For the text-containing cell, return its midpoint in [x, y] coordinate format. 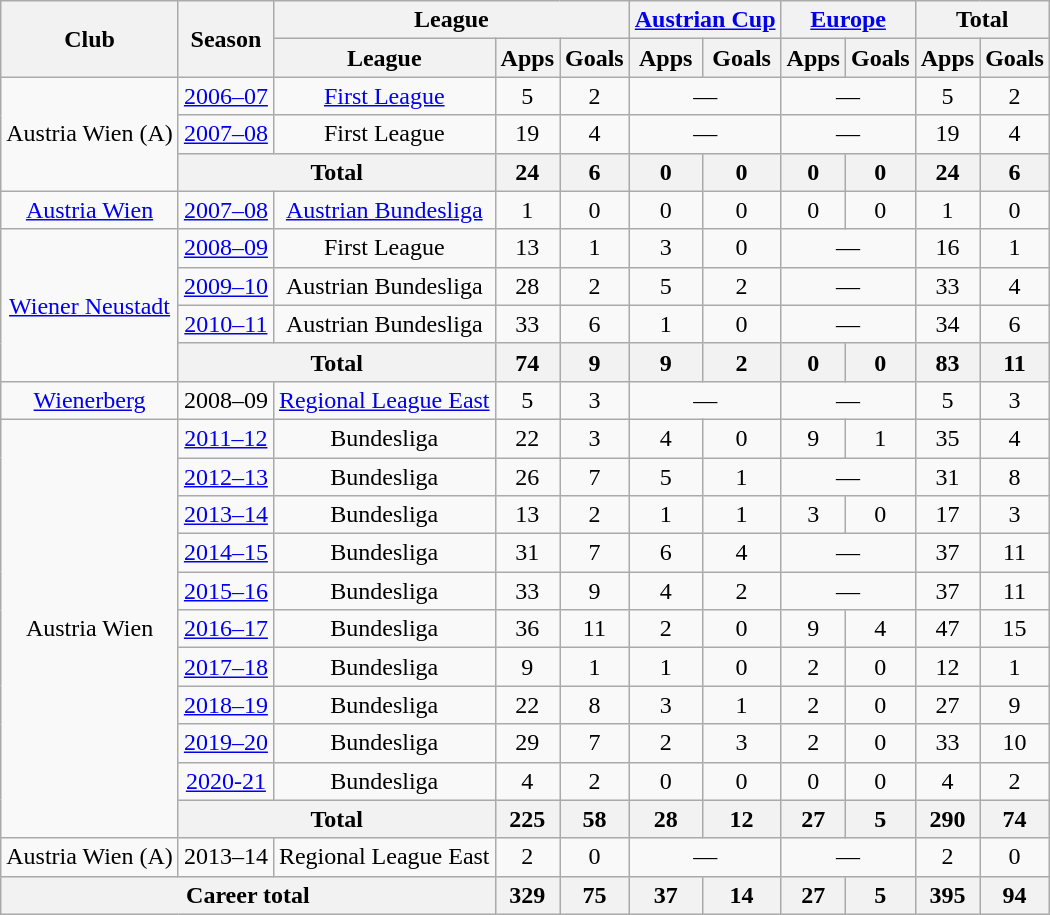
Season [226, 39]
14 [742, 895]
26 [527, 477]
16 [947, 248]
395 [947, 895]
58 [595, 819]
94 [1015, 895]
2012–13 [226, 477]
47 [947, 629]
329 [527, 895]
Club [90, 39]
Europe [848, 20]
2020-21 [226, 781]
2014–15 [226, 553]
83 [947, 362]
Wienerberg [90, 400]
29 [527, 743]
2017–18 [226, 667]
2006–07 [226, 96]
36 [527, 629]
2009–10 [226, 286]
Career total [248, 895]
Austrian Cup [705, 20]
35 [947, 438]
15 [1015, 629]
2011–12 [226, 438]
2016–17 [226, 629]
75 [595, 895]
Wiener Neustadt [90, 305]
225 [527, 819]
290 [947, 819]
17 [947, 515]
10 [1015, 743]
2019–20 [226, 743]
2018–19 [226, 705]
34 [947, 324]
2015–16 [226, 591]
2010–11 [226, 324]
